Find where the given text appears and provide that cell's center as (x, y) coordinate. 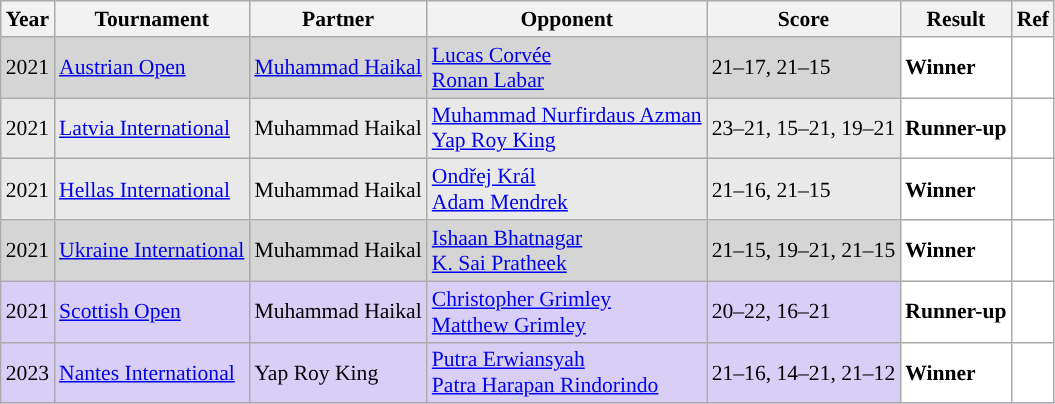
Austrian Open (152, 68)
Yap Roy King (338, 372)
Partner (338, 19)
21–16, 14–21, 21–12 (804, 372)
Muhammad Nurfirdaus Azman Yap Roy King (567, 128)
Ref (1033, 19)
Ukraine International (152, 250)
21–16, 21–15 (804, 190)
Ishaan Bhatnagar K. Sai Pratheek (567, 250)
Year (28, 19)
Christopher Grimley Matthew Grimley (567, 312)
Lucas Corvée Ronan Labar (567, 68)
2023 (28, 372)
Latvia International (152, 128)
Ondřej Král Adam Mendrek (567, 190)
Scottish Open (152, 312)
Nantes International (152, 372)
20–22, 16–21 (804, 312)
Tournament (152, 19)
Putra Erwiansyah Patra Harapan Rindorindo (567, 372)
23–21, 15–21, 19–21 (804, 128)
Opponent (567, 19)
Result (956, 19)
Score (804, 19)
21–17, 21–15 (804, 68)
Hellas International (152, 190)
21–15, 19–21, 21–15 (804, 250)
